Pinpoint the cell where the given text exists, returning its (x, y) midpoint coordinate. 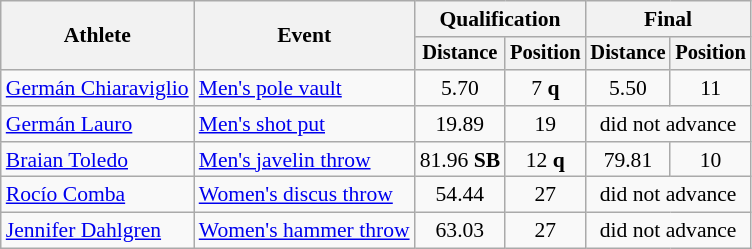
11 (710, 88)
Final (668, 19)
Women's hammer throw (304, 231)
Men's pole vault (304, 88)
54.44 (460, 195)
81.96 SB (460, 160)
5.70 (460, 88)
10 (710, 160)
Germán Chiaraviglio (98, 88)
19 (545, 124)
Men's shot put (304, 124)
Germán Lauro (98, 124)
63.03 (460, 231)
Qualification (500, 19)
Athlete (98, 36)
Women's discus throw (304, 195)
79.81 (628, 160)
19.89 (460, 124)
Rocío Comba (98, 195)
Braian Toledo (98, 160)
Jennifer Dahlgren (98, 231)
Men's javelin throw (304, 160)
7 q (545, 88)
Event (304, 36)
12 q (545, 160)
5.50 (628, 88)
